Capture the cell that displays the provided text and extract its [X, Y] central coordinate. 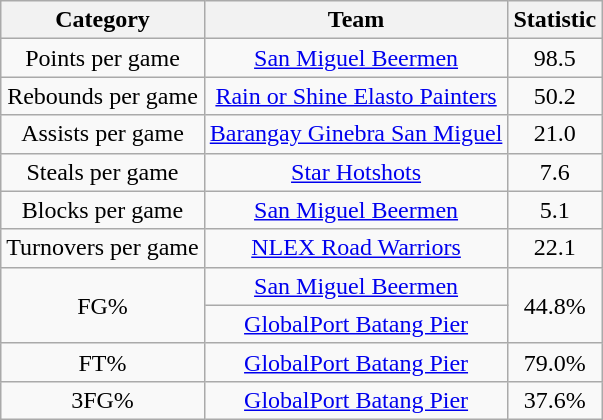
Rain or Shine Elasto Painters [356, 96]
Statistic [555, 20]
50.2 [555, 96]
5.1 [555, 210]
98.5 [555, 58]
Star Hotshots [356, 172]
Barangay Ginebra San Miguel [356, 134]
37.6% [555, 400]
21.0 [555, 134]
7.6 [555, 172]
Turnovers per game [102, 248]
44.8% [555, 305]
Steals per game [102, 172]
3FG% [102, 400]
Team [356, 20]
79.0% [555, 362]
Blocks per game [102, 210]
22.1 [555, 248]
Points per game [102, 58]
Category [102, 20]
NLEX Road Warriors [356, 248]
Assists per game [102, 134]
Rebounds per game [102, 96]
FT% [102, 362]
FG% [102, 305]
